Capture the cell that displays the provided text and extract its [X, Y] central coordinate. 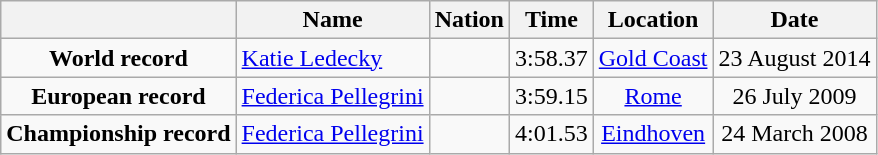
Katie Ledecky [332, 58]
Rome [653, 96]
23 August 2014 [794, 58]
Gold Coast [653, 58]
Championship record [118, 134]
Eindhoven [653, 134]
European record [118, 96]
3:58.37 [552, 58]
26 July 2009 [794, 96]
3:59.15 [552, 96]
World record [118, 58]
4:01.53 [552, 134]
Location [653, 20]
Nation [469, 20]
Date [794, 20]
24 March 2008 [794, 134]
Time [552, 20]
Name [332, 20]
